For the text-containing cell, return its midpoint in [x, y] coordinate format. 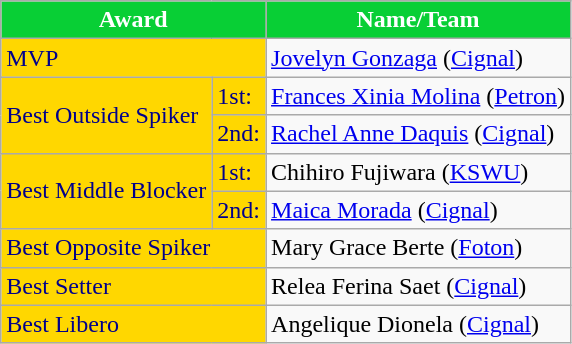
Relea Ferina Saet (Cignal) [418, 286]
Best Setter [134, 286]
MVP [134, 58]
Best Middle Blocker [106, 191]
Maica Morada (Cignal) [418, 210]
Name/Team [418, 20]
Best Libero [134, 324]
Rachel Anne Daquis (Cignal) [418, 134]
Mary Grace Berte (Foton) [418, 248]
Angelique Dionela (Cignal) [418, 324]
Chihiro Fujiwara (KSWU) [418, 172]
Best Opposite Spiker [134, 248]
Best Outside Spiker [106, 115]
Jovelyn Gonzaga (Cignal) [418, 58]
Frances Xinia Molina (Petron) [418, 96]
Award [134, 20]
